Search for the cell housing the specified text and yield its [X, Y] center coordinate. 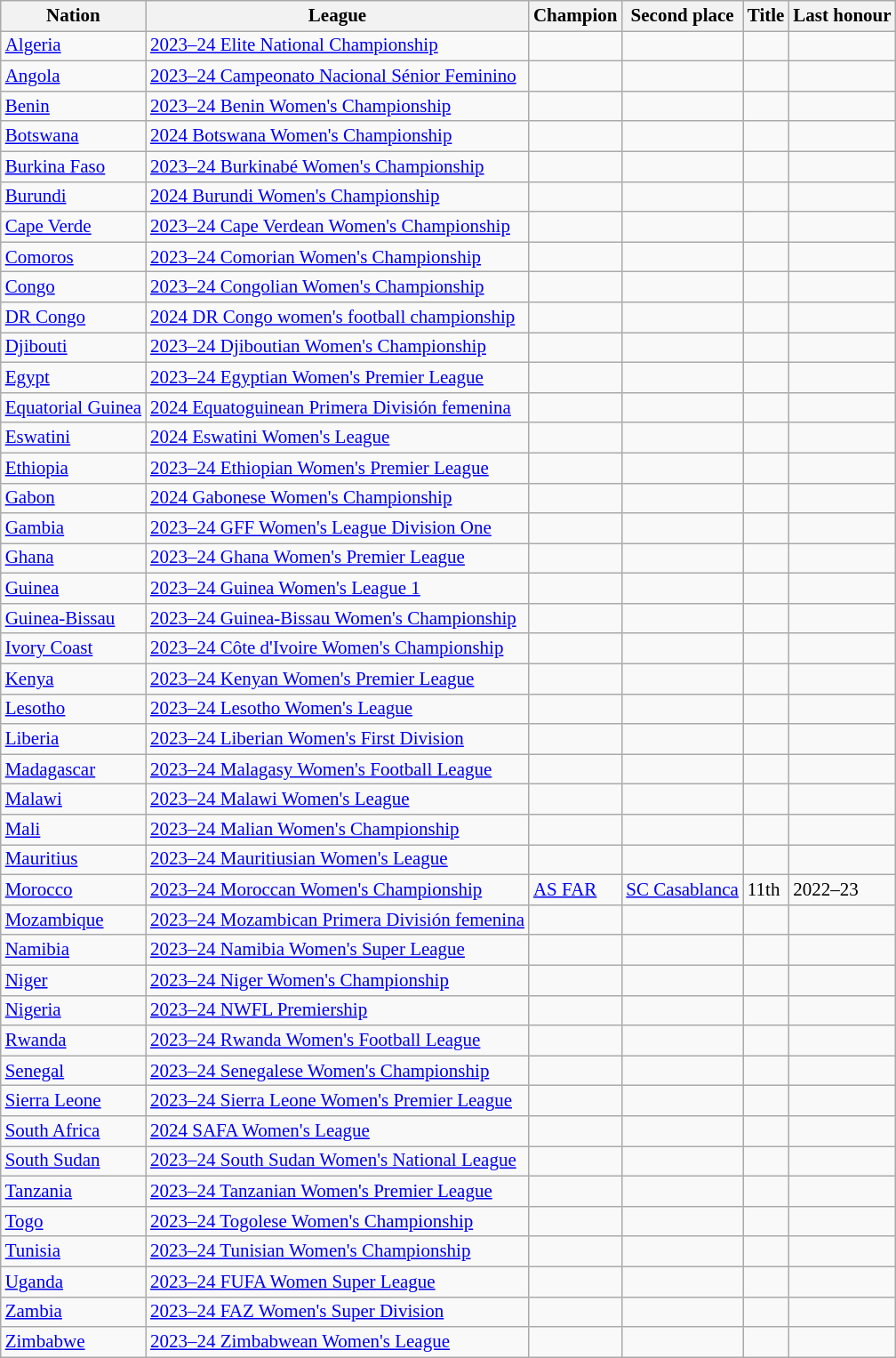
Guinea [73, 589]
DR Congo [73, 317]
Egypt [73, 377]
Morocco [73, 890]
2023–24 Tanzanian Women's Premier League [338, 1191]
Sierra Leone [73, 1101]
2023–24 Mauritiusian Women's League [338, 860]
Algeria [73, 46]
2024 Eswatini Women's League [338, 438]
2023–24 FAZ Women's Super Division [338, 1312]
2023–24 Zimbabwean Women's League [338, 1342]
2023–24 Burkinabé Women's Championship [338, 166]
Ivory Coast [73, 648]
2023–24 South Sudan Women's National League [338, 1161]
2023–24 Malawi Women's League [338, 800]
2023–24 Moroccan Women's Championship [338, 890]
2023–24 Tunisian Women's Championship [338, 1251]
2024 DR Congo women's football championship [338, 317]
Angola [73, 76]
Title [766, 16]
2023–24 Guinea-Bissau Women's Championship [338, 619]
2023–24 Sierra Leone Women's Premier League [338, 1101]
Ethiopia [73, 468]
Ghana [73, 558]
Comoros [73, 257]
Congo [73, 287]
2023–24 Niger Women's Championship [338, 980]
Benin [73, 106]
2023–24 Cape Verdean Women's Championship [338, 227]
Mozambique [73, 920]
2023–24 NWFL Premiership [338, 1010]
2023–24 Togolese Women's Championship [338, 1221]
2023–24 Benin Women's Championship [338, 106]
2023–24 Guinea Women's League 1 [338, 589]
2024 SAFA Women's League [338, 1131]
2023–24 FUFA Women Super League [338, 1282]
2022–23 [842, 890]
2023–24 Namibia Women's Super League [338, 950]
League [338, 16]
Last honour [842, 16]
2023–24 Elite National Championship [338, 46]
2023–24 Comorian Women's Championship [338, 257]
Senegal [73, 1071]
2023–24 Mozambican Primera División femenina [338, 920]
Guinea-Bissau [73, 619]
Second place [682, 16]
Nigeria [73, 1010]
Rwanda [73, 1041]
SC Casablanca [682, 890]
11th [766, 890]
Niger [73, 980]
AS FAR [575, 890]
Mauritius [73, 860]
Zambia [73, 1312]
Mali [73, 830]
Equatorial Guinea [73, 407]
2023–24 Liberian Women's First Division [338, 739]
Nation [73, 16]
Botswana [73, 136]
Eswatini [73, 438]
2023–24 Egyptian Women's Premier League [338, 377]
2024 Botswana Women's Championship [338, 136]
2023–24 Malian Women's Championship [338, 830]
2023–24 Côte d'Ivoire Women's Championship [338, 648]
Togo [73, 1221]
Liberia [73, 739]
Zimbabwe [73, 1342]
Uganda [73, 1282]
2023–24 Malagasy Women's Football League [338, 769]
Kenya [73, 679]
2023–24 Djiboutian Women's Championship [338, 348]
2023–24 GFF Women's League Division One [338, 528]
Djibouti [73, 348]
Namibia [73, 950]
Tunisia [73, 1251]
2024 Equatoguinean Primera División femenina [338, 407]
2023–24 Congolian Women's Championship [338, 287]
2023–24 Campeonato Nacional Sénior Feminino [338, 76]
2024 Gabonese Women's Championship [338, 498]
South Africa [73, 1131]
2023–24 Rwanda Women's Football League [338, 1041]
Malawi [73, 800]
Burundi [73, 197]
Gambia [73, 528]
Cape Verde [73, 227]
2023–24 Senegalese Women's Championship [338, 1071]
2023–24 Lesotho Women's League [338, 709]
Champion [575, 16]
2023–24 Ethiopian Women's Premier League [338, 468]
Gabon [73, 498]
2023–24 Ghana Women's Premier League [338, 558]
Tanzania [73, 1191]
2024 Burundi Women's Championship [338, 197]
South Sudan [73, 1161]
2023–24 Kenyan Women's Premier League [338, 679]
Burkina Faso [73, 166]
Madagascar [73, 769]
Lesotho [73, 709]
